Detect which cell encompasses the target text, then output its [x, y] center coordinate. 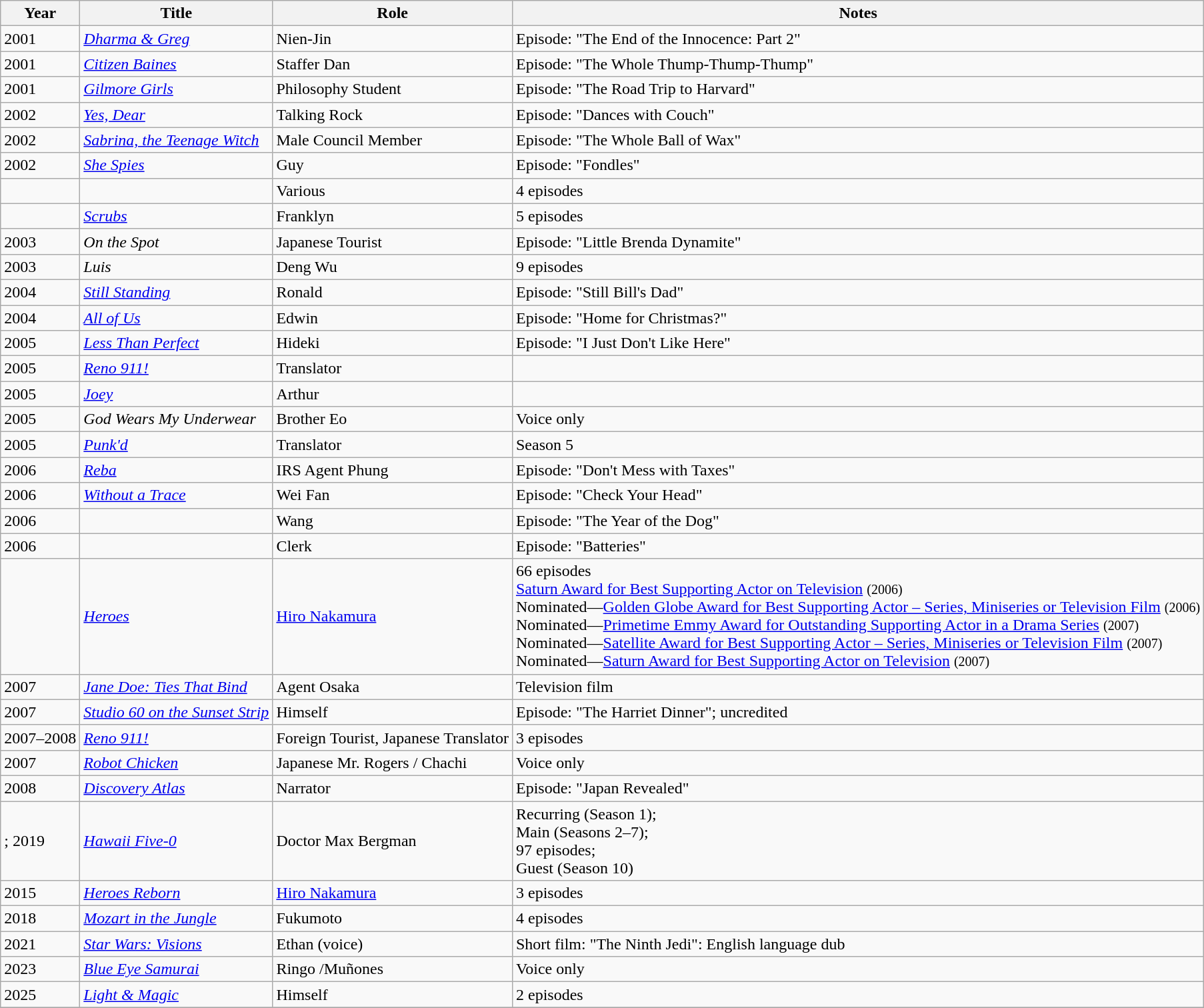
Reba [176, 470]
Notes [857, 13]
Episode: "Japan Revealed" [857, 788]
Episode: "The End of the Innocence: Part 2" [857, 39]
Episode: "Still Bill's Dad" [857, 292]
Role [393, 13]
Dharma & Greg [176, 39]
Wei Fan [393, 495]
Foreign Tourist, Japanese Translator [393, 737]
Television film [857, 687]
Talking Rock [393, 115]
On the Spot [176, 241]
Title [176, 13]
Punk'd [176, 445]
Ethan (voice) [393, 944]
; 2019 [40, 841]
Episode: "Fondles" [857, 165]
Arthur [393, 394]
Year [40, 13]
Ringo /Muñones [393, 969]
Edwin [393, 318]
Brother Eo [393, 419]
She Spies [176, 165]
2008 [40, 788]
2025 [40, 995]
Heroes [176, 616]
Sabrina, the Teenage Witch [176, 140]
Staffer Dan [393, 64]
Still Standing [176, 292]
Season 5 [857, 445]
5 episodes [857, 216]
Luis [176, 267]
Recurring (Season 1);Main (Seasons 2–7); 97 episodes; Guest (Season 10) [857, 841]
Gilmore Girls [176, 89]
Philosophy Student [393, 89]
Deng Wu [393, 267]
2 episodes [857, 995]
Blue Eye Samurai [176, 969]
Yes, Dear [176, 115]
Japanese Mr. Rogers / Chachi [393, 763]
Narrator [393, 788]
Episode: "Check Your Head" [857, 495]
Light & Magic [176, 995]
Episode: "The Harriet Dinner"; uncredited [857, 712]
Clerk [393, 546]
Episode: "The Whole Ball of Wax" [857, 140]
Episode: "Home for Christmas?" [857, 318]
Male Council Member [393, 140]
Heroes Reborn [176, 893]
Franklyn [393, 216]
Episode: "I Just Don't Like Here" [857, 343]
Japanese Tourist [393, 241]
Hawaii Five-0 [176, 841]
Episode: "Dances with Couch" [857, 115]
Episode: "The Whole Thump-Thump-Thump" [857, 64]
Without a Trace [176, 495]
Less Than Perfect [176, 343]
Ronald [393, 292]
Agent Osaka [393, 687]
9 episodes [857, 267]
Joey [176, 394]
2021 [40, 944]
Nien-Jin [393, 39]
Various [393, 191]
Scrubs [176, 216]
Mozart in the Jungle [176, 919]
Wang [393, 521]
Episode: "Little Brenda Dynamite" [857, 241]
Doctor Max Bergman [393, 841]
Hideki [393, 343]
Episode: "Batteries" [857, 546]
Studio 60 on the Sunset Strip [176, 712]
2018 [40, 919]
God Wears My Underwear [176, 419]
2015 [40, 893]
Guy [393, 165]
Episode: "The Road Trip to Harvard" [857, 89]
Star Wars: Visions [176, 944]
Episode: "Don't Mess with Taxes" [857, 470]
2023 [40, 969]
All of Us [176, 318]
IRS Agent Phung [393, 470]
Episode: "The Year of the Dog" [857, 521]
Jane Doe: Ties That Bind [176, 687]
Robot Chicken [176, 763]
Citizen Baines [176, 64]
Fukumoto [393, 919]
2007–2008 [40, 737]
Short film: "The Ninth Jedi": English language dub [857, 944]
Discovery Atlas [176, 788]
